Pinpoint the cell where the given text exists, returning its (X, Y) midpoint coordinate. 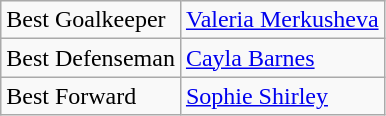
Best Defenseman (91, 58)
Sophie Shirley (282, 96)
Cayla Barnes (282, 58)
Best Goalkeeper (91, 20)
Valeria Merkusheva (282, 20)
Best Forward (91, 96)
